Scan for the cell matching the given text and deliver its (X, Y) coordinate at center. 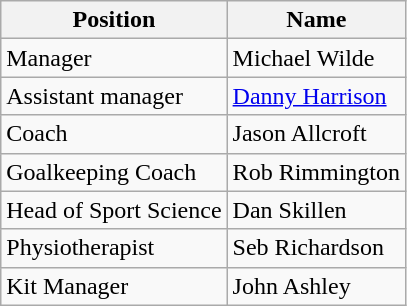
Rob Rimmington (316, 172)
Coach (114, 134)
Jason Allcroft (316, 134)
Assistant manager (114, 96)
Seb Richardson (316, 248)
Physiotherapist (114, 248)
Head of Sport Science (114, 210)
Kit Manager (114, 286)
Danny Harrison (316, 96)
Dan Skillen (316, 210)
Michael Wilde (316, 58)
Name (316, 20)
John Ashley (316, 286)
Goalkeeping Coach (114, 172)
Manager (114, 58)
Position (114, 20)
